Scan for the cell matching the given text and deliver its (X, Y) coordinate at center. 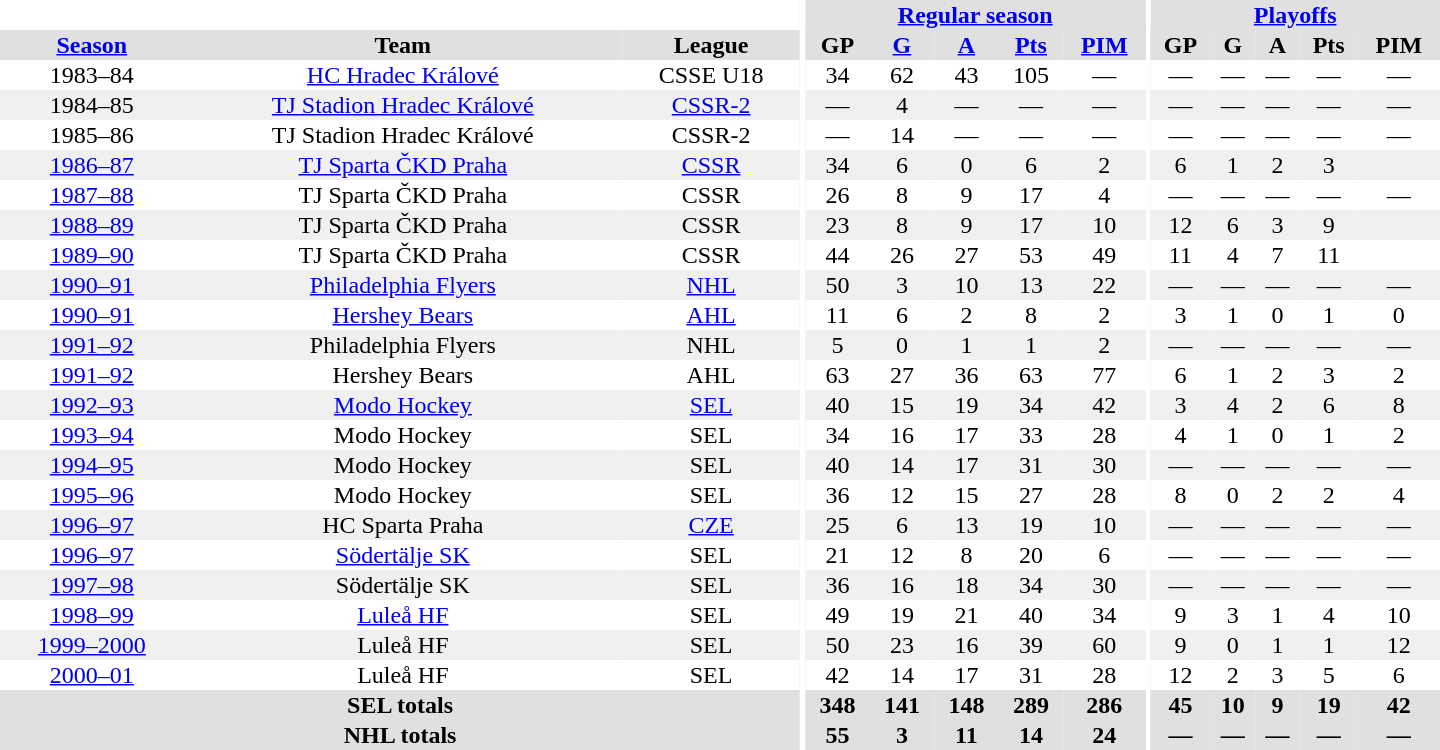
Team (403, 45)
1993–94 (92, 435)
NHL totals (400, 735)
1985–86 (92, 135)
Regular season (975, 15)
1998–99 (92, 615)
39 (1032, 645)
33 (1032, 435)
1983–84 (92, 75)
289 (1032, 705)
1986–87 (92, 165)
1995–96 (92, 495)
60 (1104, 645)
1997–98 (92, 585)
286 (1104, 705)
CSSE U18 (711, 75)
7 (1278, 255)
22 (1104, 285)
45 (1180, 705)
1992–93 (92, 405)
141 (902, 705)
HC Sparta Praha (403, 525)
CZE (711, 525)
43 (966, 75)
53 (1032, 255)
148 (966, 705)
44 (838, 255)
1988–89 (92, 225)
62 (902, 75)
105 (1032, 75)
55 (838, 735)
1999–2000 (92, 645)
18 (966, 585)
24 (1104, 735)
20 (1032, 555)
Playoffs (1295, 15)
2000–01 (92, 675)
League (711, 45)
25 (838, 525)
1987–88 (92, 195)
Season (92, 45)
SEL totals (400, 705)
77 (1104, 375)
348 (838, 705)
1994–95 (92, 465)
1984–85 (92, 105)
1989–90 (92, 255)
HC Hradec Králové (403, 75)
